Scan for the cell matching the given text and deliver its (x, y) coordinate at center. 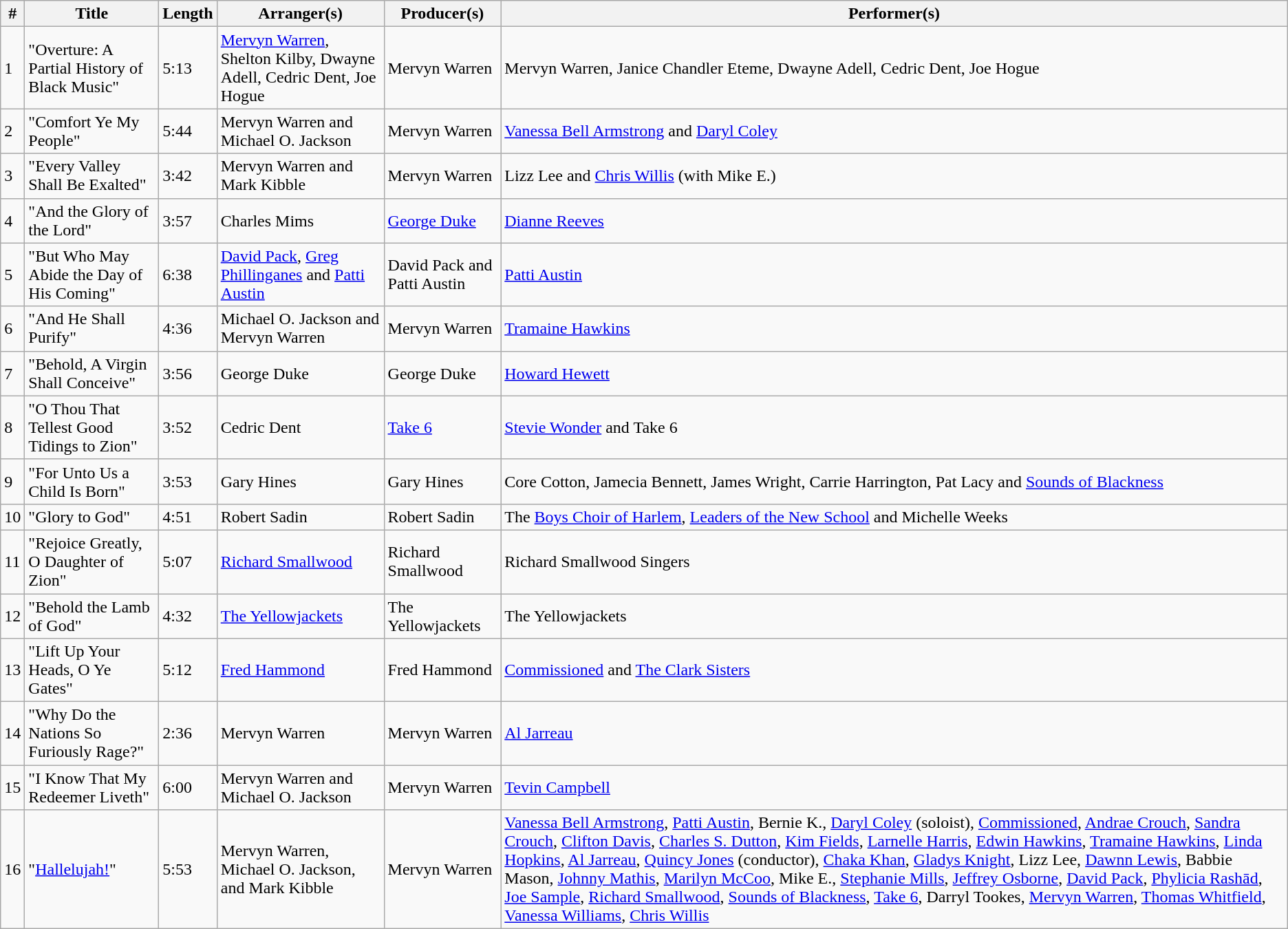
Performer(s) (894, 14)
"And He Shall Purify" (92, 329)
Core Cotton, Jamecia Bennett, James Wright, Carrie Harrington, Pat Lacy and Sounds of Blackness (894, 482)
"For Unto Us a Child Is Born" (92, 482)
"Why Do the Nations So Furiously Rage?" (92, 734)
Vanessa Bell Armstrong and Daryl Coley (894, 131)
3:53 (188, 482)
Mervyn Warren and Mark Kibble (300, 176)
5:07 (188, 562)
Producer(s) (442, 14)
5:12 (188, 670)
6:38 (188, 275)
Cedric Dent (300, 427)
3:42 (188, 176)
Richard Smallwood Singers (894, 562)
7 (12, 373)
"I Know That My Redeemer Liveth" (92, 787)
5:13 (188, 67)
Patti Austin (894, 275)
8 (12, 427)
Stevie Wonder and Take 6 (894, 427)
4:51 (188, 517)
3 (12, 176)
Tramaine Hawkins (894, 329)
Lizz Lee and Chris Willis (with Mike E.) (894, 176)
5:53 (188, 870)
# (12, 14)
Take 6 (442, 427)
"But Who May Abide the Day of His Coming" (92, 275)
Length (188, 14)
2 (12, 131)
"Overture: A Partial History of Black Music" (92, 67)
14 (12, 734)
3:57 (188, 220)
David Pack and Patti Austin (442, 275)
"Lift Up Your Heads, O Ye Gates" (92, 670)
The Boys Choir of Harlem, Leaders of the New School and Michelle Weeks (894, 517)
4:36 (188, 329)
Michael O. Jackson and Mervyn Warren (300, 329)
Tevin Campbell (894, 787)
"O Thou That Tellest Good Tidings to Zion" (92, 427)
"Behold the Lamb of God" (92, 615)
Charles Mims (300, 220)
5 (12, 275)
3:52 (188, 427)
5:44 (188, 131)
1 (12, 67)
"Comfort Ye My People" (92, 131)
Dianne Reeves (894, 220)
David Pack, Greg Phillinganes and Patti Austin (300, 275)
11 (12, 562)
"Hallelujah!" (92, 870)
Title (92, 14)
10 (12, 517)
15 (12, 787)
4 (12, 220)
Arranger(s) (300, 14)
12 (12, 615)
13 (12, 670)
9 (12, 482)
Howard Hewett (894, 373)
"Every Valley Shall Be Exalted" (92, 176)
"And the Glory of the Lord" (92, 220)
2:36 (188, 734)
"Behold, A Virgin Shall Conceive" (92, 373)
3:56 (188, 373)
Mervyn Warren, Janice Chandler Eteme, Dwayne Adell, Cedric Dent, Joe Hogue (894, 67)
6:00 (188, 787)
16 (12, 870)
Mervyn Warren, Shelton Kilby, Dwayne Adell, Cedric Dent, Joe Hogue (300, 67)
4:32 (188, 615)
"Glory to God" (92, 517)
6 (12, 329)
Mervyn Warren, Michael O. Jackson, and Mark Kibble (300, 870)
Al Jarreau (894, 734)
"Rejoice Greatly, O Daughter of Zion" (92, 562)
Commissioned and The Clark Sisters (894, 670)
